Capture the cell that displays the provided text and extract its [X, Y] central coordinate. 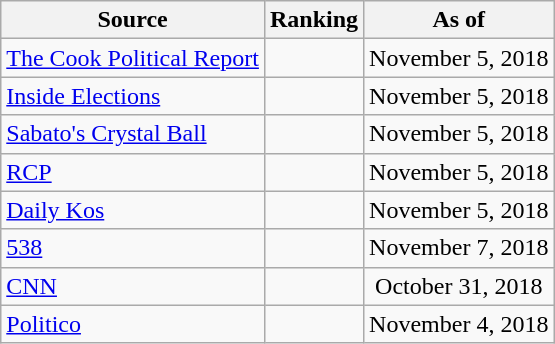
October 31, 2018 [459, 286]
538 [133, 248]
Sabato's Crystal Ball [133, 134]
Source [133, 20]
The Cook Political Report [133, 58]
Ranking [314, 20]
November 4, 2018 [459, 324]
Inside Elections [133, 96]
Politico [133, 324]
November 7, 2018 [459, 248]
As of [459, 20]
CNN [133, 286]
Daily Kos [133, 210]
RCP [133, 172]
